For the text-containing cell, return its midpoint in (x, y) coordinate format. 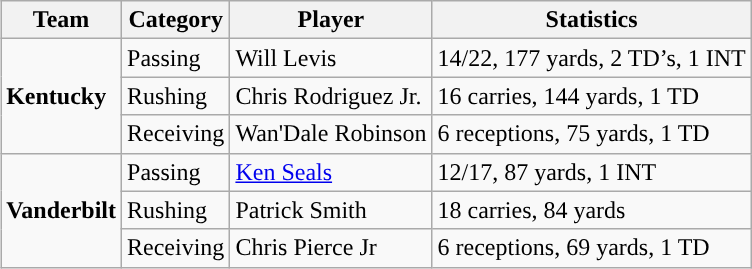
Team (62, 20)
Ken Seals (331, 172)
6 receptions, 69 yards, 1 TD (592, 248)
Chris Pierce Jr (331, 248)
Wan'Dale Robinson (331, 134)
12/17, 87 yards, 1 INT (592, 172)
16 carries, 144 yards, 1 TD (592, 96)
6 receptions, 75 yards, 1 TD (592, 134)
Kentucky (62, 96)
Patrick Smith (331, 210)
Statistics (592, 20)
Player (331, 20)
Vanderbilt (62, 210)
18 carries, 84 yards (592, 210)
Will Levis (331, 58)
Chris Rodriguez Jr. (331, 96)
14/22, 177 yards, 2 TD’s, 1 INT (592, 58)
Category (176, 20)
